Detect which cell encompasses the target text, then output its (x, y) center coordinate. 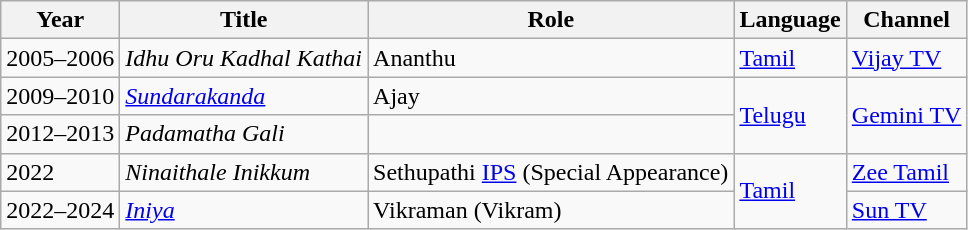
Vikraman (Vikram) (551, 210)
Padamatha Gali (244, 134)
Gemini TV (906, 115)
Role (551, 20)
2009–2010 (60, 96)
Telugu (790, 115)
Sethupathi IPS (Special Appearance) (551, 172)
2022–2024 (60, 210)
2022 (60, 172)
Zee Tamil (906, 172)
Sundarakanda (244, 96)
Channel (906, 20)
Ninaithale Inikkum (244, 172)
Sun TV (906, 210)
Vijay TV (906, 58)
Idhu Oru Kadhal Kathai (244, 58)
2012–2013 (60, 134)
Language (790, 20)
Year (60, 20)
2005–2006 (60, 58)
Ananthu (551, 58)
Title (244, 20)
Iniya (244, 210)
Ajay (551, 96)
